Scan for the cell matching the given text and deliver its [x, y] coordinate at center. 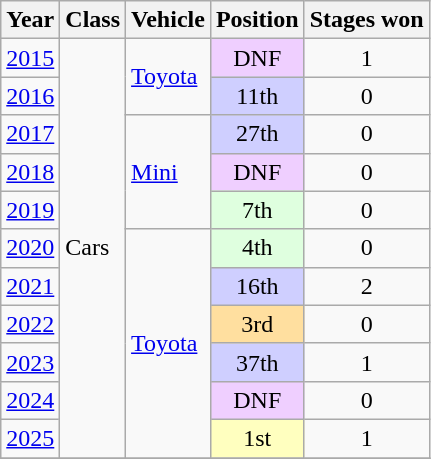
11th [257, 96]
2018 [30, 172]
7th [257, 210]
2017 [30, 134]
Cars [93, 248]
27th [257, 134]
4th [257, 248]
2022 [30, 324]
Stages won [366, 20]
2019 [30, 210]
2023 [30, 362]
Mini [168, 172]
2015 [30, 58]
Class [93, 20]
2020 [30, 248]
Vehicle [168, 20]
16th [257, 286]
2021 [30, 286]
Year [30, 20]
2 [366, 286]
1st [257, 438]
2016 [30, 96]
2025 [30, 438]
Position [257, 20]
37th [257, 362]
2024 [30, 400]
3rd [257, 324]
